Detect which cell encompasses the target text, then output its [x, y] center coordinate. 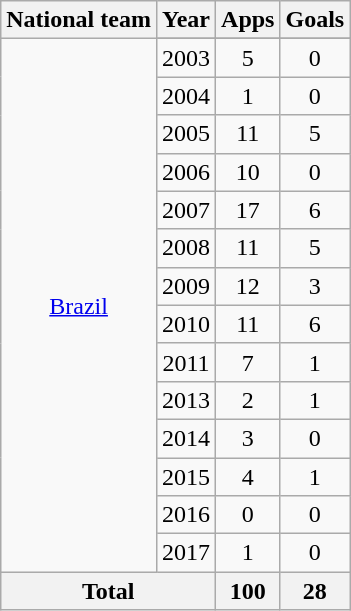
2003 [186, 58]
2 [248, 400]
2015 [186, 477]
2013 [186, 400]
2005 [186, 134]
10 [248, 172]
2014 [186, 438]
7 [248, 362]
4 [248, 477]
12 [248, 286]
2006 [186, 172]
2008 [186, 248]
2017 [186, 553]
17 [248, 210]
100 [248, 591]
Year [186, 20]
Apps [248, 20]
28 [315, 591]
2007 [186, 210]
2010 [186, 324]
2016 [186, 515]
Total [108, 591]
Brazil [79, 306]
2009 [186, 286]
National team [79, 20]
Goals [315, 20]
2004 [186, 96]
2011 [186, 362]
